Return the [x, y] coordinate for the center point of the cell that contains the specified text.  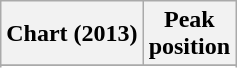
Chart (2013) [72, 34]
Peakposition [189, 34]
